Locate the cell with the specified text and output its (X, Y) center coordinate. 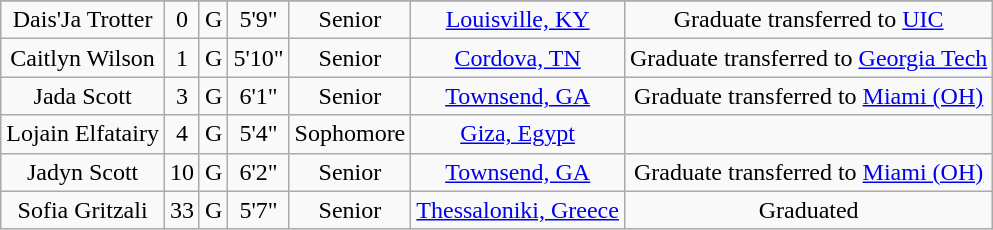
4 (182, 134)
Jada Scott (83, 96)
3 (182, 96)
Caitlyn Wilson (83, 58)
Lojain Elfatairy (83, 134)
Giza, Egypt (518, 134)
5'4" (258, 134)
1 (182, 58)
Cordova, TN (518, 58)
Thessaloniki, Greece (518, 210)
33 (182, 210)
Sophomore (350, 134)
Dais'Ja Trotter (83, 20)
0 (182, 20)
10 (182, 172)
5'7" (258, 210)
Sofia Gritzali (83, 210)
Graduate transferred to Georgia Tech (808, 58)
Graduate transferred to UIC (808, 20)
6'2" (258, 172)
Jadyn Scott (83, 172)
5'9" (258, 20)
6'1" (258, 96)
Graduated (808, 210)
Louisville, KY (518, 20)
5'10" (258, 58)
